Detect which cell encompasses the target text, then output its (X, Y) center coordinate. 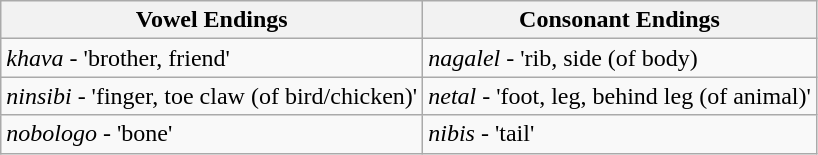
Vowel Endings (212, 20)
netal - 'foot, leg, behind leg (of animal)' (620, 96)
nagalel - 'rib, side (of body) (620, 58)
ninsibi - 'finger, toe claw (of bird/chicken)' (212, 96)
nobologo - 'bone' (212, 134)
khava - 'brother, friend' (212, 58)
nibis - 'tail' (620, 134)
Consonant Endings (620, 20)
